Locate the cell with the specified text and output its (x, y) center coordinate. 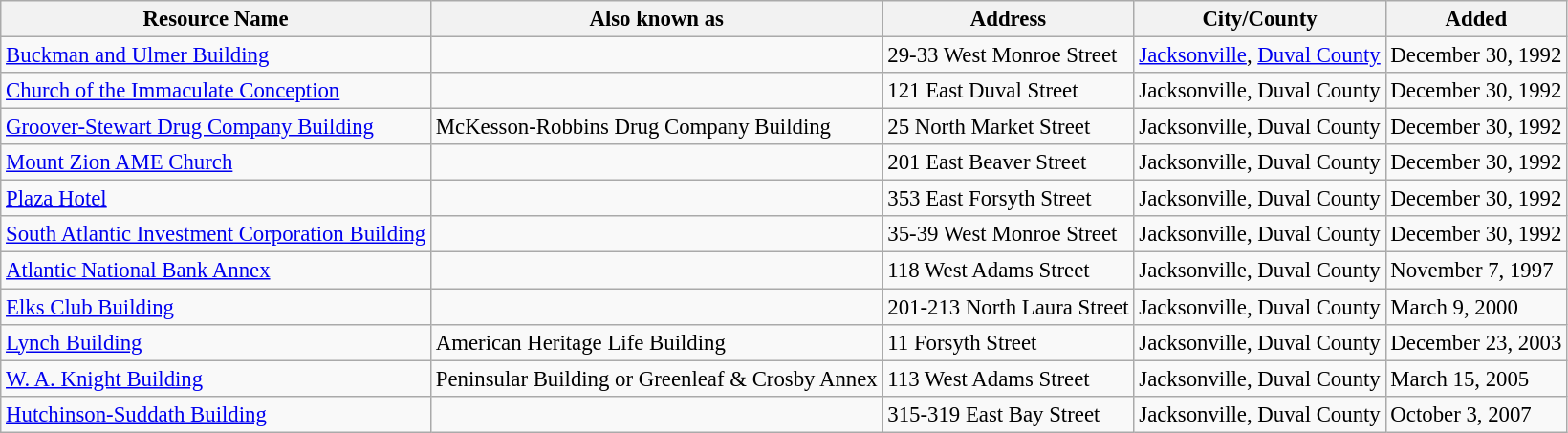
25 North Market Street (1008, 127)
113 West Adams Street (1008, 379)
Mount Zion AME Church (216, 162)
Peninsular Building or Greenleaf & Crosby Annex (656, 379)
29-33 West Monroe Street (1008, 55)
353 East Forsyth Street (1008, 199)
Also known as (656, 19)
35-39 West Monroe Street (1008, 234)
W. A. Knight Building (216, 379)
Address (1008, 19)
December 23, 2003 (1476, 342)
Groover-Stewart Drug Company Building (216, 127)
Plaza Hotel (216, 199)
Elks Club Building (216, 307)
11 Forsyth Street (1008, 342)
Atlantic National Bank Annex (216, 271)
Resource Name (216, 19)
Hutchinson-Suddath Building (216, 414)
121 East Duval Street (1008, 91)
201-213 North Laura Street (1008, 307)
201 East Beaver Street (1008, 162)
March 15, 2005 (1476, 379)
American Heritage Life Building (656, 342)
315-319 East Bay Street (1008, 414)
March 9, 2000 (1476, 307)
Church of the Immaculate Conception (216, 91)
McKesson-Robbins Drug Company Building (656, 127)
October 3, 2007 (1476, 414)
Lynch Building (216, 342)
South Atlantic Investment Corporation Building (216, 234)
118 West Adams Street (1008, 271)
City/County (1260, 19)
Buckman and Ulmer Building (216, 55)
Added (1476, 19)
November 7, 1997 (1476, 271)
